Scan for the cell matching the given text and deliver its [X, Y] coordinate at center. 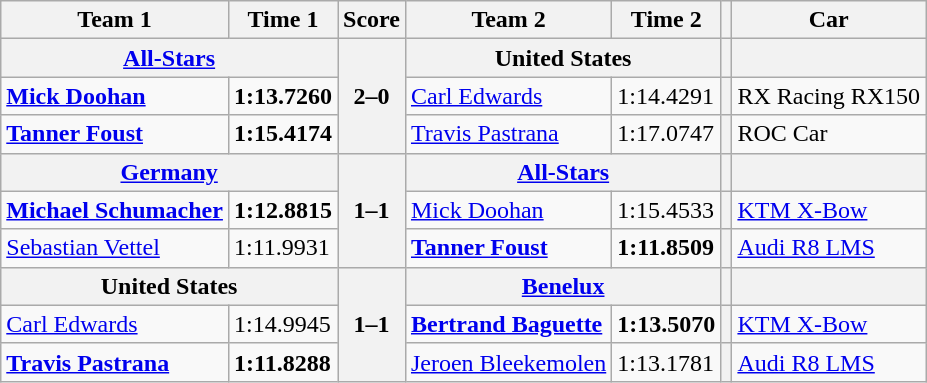
Team 1 [115, 20]
2–0 [372, 96]
1:14.9945 [282, 324]
Germany [170, 172]
1:17.0747 [666, 134]
1:11.9931 [282, 248]
1:15.4533 [666, 210]
Score [372, 20]
1:13.1781 [666, 362]
ROC Car [829, 134]
Jeroen Bleekemolen [508, 362]
Time 2 [666, 20]
1:13.5070 [666, 324]
Sebastian Vettel [115, 248]
1:13.7260 [282, 96]
1:15.4174 [282, 134]
Team 2 [508, 20]
Bertrand Baguette [508, 324]
Benelux [562, 286]
Michael Schumacher [115, 210]
1:14.4291 [666, 96]
Car [829, 20]
1:11.8509 [666, 248]
RX Racing RX150 [829, 96]
1:11.8288 [282, 362]
1:12.8815 [282, 210]
Time 1 [282, 20]
